Return (x, y) of the center of cell containing provided text 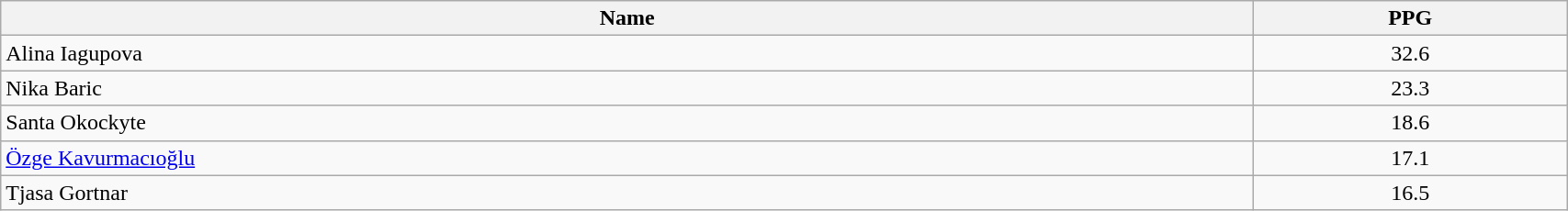
Nika Baric (627, 88)
PPG (1411, 18)
23.3 (1411, 88)
Özge Kavurmacıoğlu (627, 158)
Alina Iagupova (627, 53)
18.6 (1411, 123)
17.1 (1411, 158)
16.5 (1411, 193)
Santa Okockyte (627, 123)
Name (627, 18)
Tjasa Gortnar (627, 193)
32.6 (1411, 53)
